Pinpoint the cell where the given text exists, returning its (x, y) midpoint coordinate. 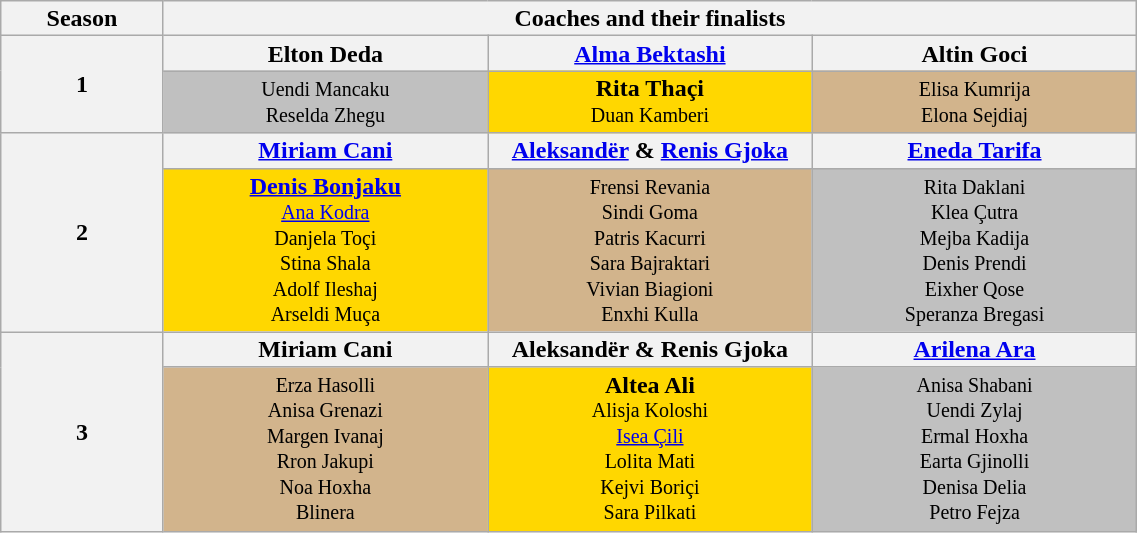
Erza HasolliAnisa GrenaziMargen IvanajRron JakupiNoa HoxhaBlinera (326, 449)
Altin Goci (974, 54)
Elton Deda (326, 54)
Alma Bektashi (650, 54)
Altea AliAlisja KoloshiIsea ÇiliLolita MatiKejvi BoriçiSara Pilkati (650, 449)
Season (82, 18)
Frensi RevaniaSindi GomaPatris KacurriSara BajraktariVivian BiagioniEnxhi Kulla (650, 250)
Rita DaklaniKlea ÇutraMejba KadijaDenis PrendiEixher QoseSperanza Bregasi (974, 250)
Anisa ShabaniUendi ZylajErmal HoxhaEarta GjinolliDenisa DeliaPetro Fejza (974, 449)
Rita ThaçiDuan Kamberi (650, 102)
Coaches and their finalists (650, 18)
Denis BonjakuAna KodraDanjela ToçiStina ShalaAdolf IleshajArseldi Muça (326, 250)
2 (82, 232)
Eneda Tarifa (974, 150)
Elisa KumrijaElona Sejdiaj (974, 102)
Uendi MancakuReselda Zhegu (326, 102)
3 (82, 432)
1 (82, 84)
Arilena Ara (974, 350)
